Locate the cell with the specified text and output its [X, Y] center coordinate. 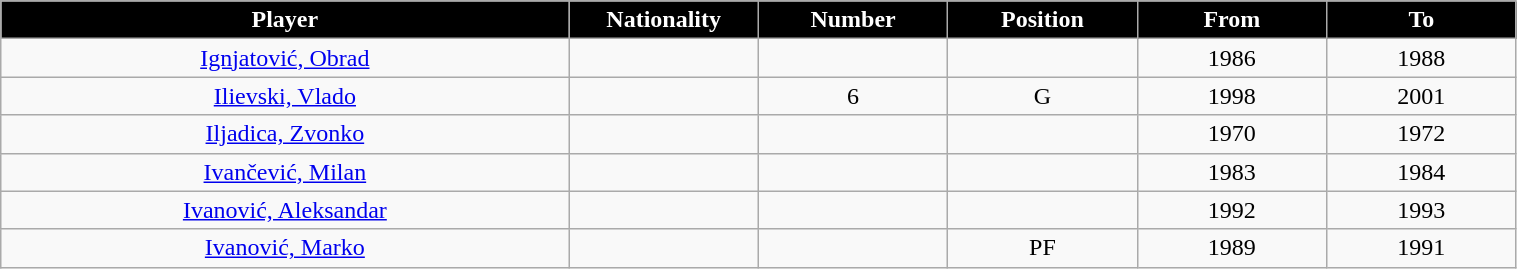
To [1422, 20]
Ignjatović, Obrad [285, 58]
G [1042, 96]
1989 [1232, 248]
Nationality [664, 20]
1984 [1422, 172]
Ivančević, Milan [285, 172]
1993 [1422, 210]
Position [1042, 20]
1988 [1422, 58]
PF [1042, 248]
1972 [1422, 134]
1998 [1232, 96]
1970 [1232, 134]
Number [852, 20]
Player [285, 20]
Ivanović, Marko [285, 248]
Ilievski, Vlado [285, 96]
1983 [1232, 172]
1991 [1422, 248]
1992 [1232, 210]
6 [852, 96]
Iljadica, Zvonko [285, 134]
1986 [1232, 58]
From [1232, 20]
2001 [1422, 96]
Ivanović, Aleksandar [285, 210]
